Search for the cell housing the specified text and yield its (x, y) center coordinate. 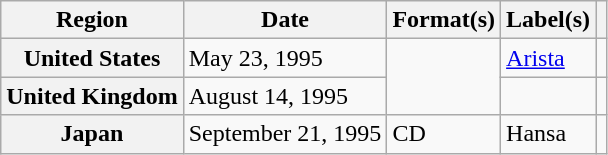
September 21, 1995 (285, 134)
Region (92, 20)
Arista (548, 58)
May 23, 1995 (285, 58)
Format(s) (444, 20)
Label(s) (548, 20)
CD (444, 134)
United Kingdom (92, 96)
Date (285, 20)
Hansa (548, 134)
August 14, 1995 (285, 96)
United States (92, 58)
Japan (92, 134)
